Capture the cell that displays the provided text and extract its (x, y) central coordinate. 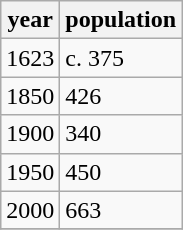
663 (121, 210)
426 (121, 96)
1850 (30, 96)
340 (121, 134)
450 (121, 172)
year (30, 20)
population (121, 20)
1950 (30, 172)
1900 (30, 134)
2000 (30, 210)
c. 375 (121, 58)
1623 (30, 58)
